Scan for the cell matching the given text and deliver its [X, Y] coordinate at center. 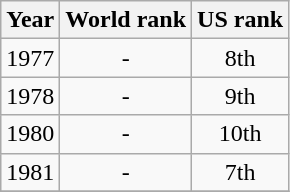
1978 [30, 96]
8th [240, 58]
World rank [126, 20]
US rank [240, 20]
9th [240, 96]
1981 [30, 172]
7th [240, 172]
1977 [30, 58]
1980 [30, 134]
Year [30, 20]
10th [240, 134]
